Scan for the cell matching the given text and deliver its [X, Y] coordinate at center. 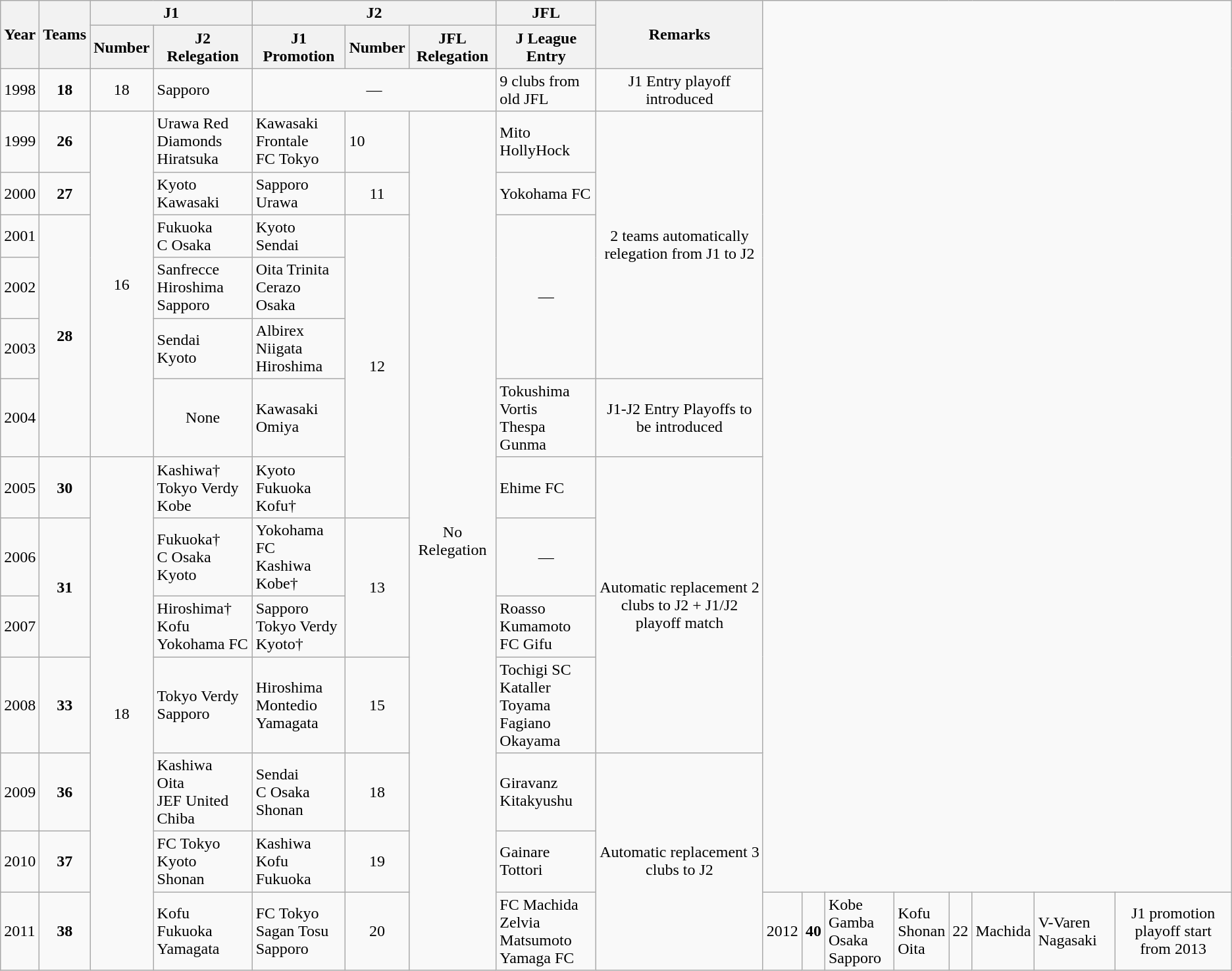
KofuFukuokaYamagata [203, 931]
J1 Entry playoff introduced [680, 90]
Mito HollyHock [546, 142]
2005 [20, 487]
2010 [20, 862]
1998 [20, 90]
38 [64, 931]
20 [377, 931]
Giravanz Kitakyushu [546, 793]
J1 Promotion [299, 47]
16 [122, 284]
Yokohama FC [546, 194]
KobeGamba Osaka Sapporo [860, 931]
JFL [546, 13]
2008 [20, 705]
2004 [20, 417]
FukuokaC Osaka [203, 236]
9 clubs from old JFL [546, 90]
J2 Relegation [203, 47]
26 [64, 142]
2000 [20, 194]
None [203, 417]
KashiwaKofuFukuoka [299, 862]
30 [64, 487]
KyotoFukuokaKofu† [299, 487]
2003 [20, 348]
28 [64, 336]
27 [64, 194]
Yokohama FCKashiwaKobe† [299, 557]
19 [377, 862]
KashiwaOitaJEF United Chiba [203, 793]
2007 [20, 626]
2 teams automatically relegation from J1 to J2 [680, 245]
Remarks [680, 34]
J1 promotion playoff start from 2013 [1173, 931]
Sanfrecce HiroshimaSapporo [203, 288]
13 [377, 587]
Urawa Red DiamondsHiratsuka [203, 142]
Year [20, 34]
31 [64, 587]
1999 [20, 142]
11 [377, 194]
J League Entry [546, 47]
Tokushima Vortis Thespa Gunma [546, 417]
Sapporo [203, 90]
Gainare Tottori [546, 862]
Automatic replacement 3 clubs to J2 [680, 862]
KofuShonanOita [921, 931]
SapporoTokyo VerdyKyoto† [299, 626]
Albirex Niigata Hiroshima [299, 348]
Hiroshima†KofuYokohama FC [203, 626]
KyotoKawasaki [203, 194]
Machida [1003, 931]
FC Machida ZelviaMatsumoto Yamaga FC [546, 931]
Teams [64, 34]
Oita TrinitaCerazo Osaka [299, 288]
HiroshimaMontedio Yamagata [299, 705]
SapporoUrawa [299, 194]
2002 [20, 288]
22 [961, 931]
SendaiC OsakaShonan [299, 793]
KawasakiOmiya [299, 417]
Kashiwa†Tokyo Verdy Kobe [203, 487]
FC TokyoKyotoShonan [203, 862]
2001 [20, 236]
Kawasaki FrontaleFC Tokyo [299, 142]
36 [64, 793]
V-Varen Nagasaki [1075, 931]
Roasso KumamotoFC Gifu [546, 626]
33 [64, 705]
2012 [782, 931]
Fukuoka†C OsakaKyoto [203, 557]
12 [377, 366]
Automatic replacement 2 clubs to J2 + J1/J2 playoff match [680, 604]
10 [377, 142]
J1 [171, 13]
SendaiKyoto [203, 348]
Tokyo VerdySapporo [203, 705]
2011 [20, 931]
37 [64, 862]
Ehime FC [546, 487]
40 [813, 931]
2006 [20, 557]
JFL Relegation [453, 47]
J2 [374, 13]
No Relegation [453, 541]
KyotoSendai [299, 236]
FC TokyoSagan TosuSapporo [299, 931]
2009 [20, 793]
J1-J2 Entry Playoffs to be introduced [680, 417]
15 [377, 705]
Tochigi SCKataller ToyamaFagiano Okayama [546, 705]
